Find where the given text appears and provide that cell's center as [x, y] coordinate. 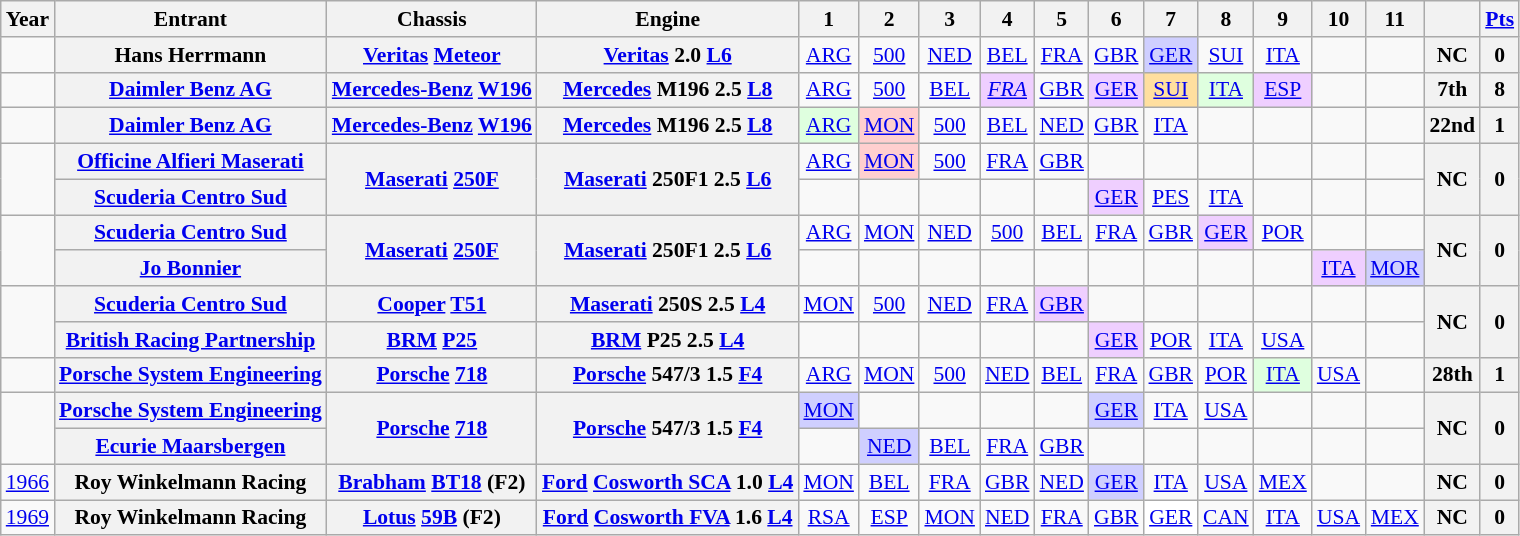
Year [28, 19]
Brabham BT18 (F2) [432, 482]
Chassis [432, 19]
Ecurie Maarsbergen [190, 447]
28th [1452, 375]
Veritas 2.0 L6 [668, 55]
9 [1283, 19]
6 [1116, 19]
11 [1394, 19]
Hans Herrmann [190, 55]
Jo Bonnier [190, 269]
Pts [1500, 19]
Officine Alfieri Maserati [190, 162]
Veritas Meteor [432, 55]
5 [1062, 19]
British Racing Partnership [190, 340]
Lotus 59B (F2) [432, 518]
1966 [28, 482]
BRM P25 [432, 340]
10 [1338, 19]
PES [1170, 197]
Ford Cosworth SCA 1.0 L4 [668, 482]
Engine [668, 19]
22nd [1452, 126]
Entrant [190, 19]
MOR [1394, 269]
BRM P25 2.5 L4 [668, 340]
1969 [28, 518]
Maserati 250S 2.5 L4 [668, 304]
Ford Cosworth FVA 1.6 L4 [668, 518]
4 [1008, 19]
7th [1452, 90]
Cooper T51 [432, 304]
CAN [1226, 518]
3 [950, 19]
2 [890, 19]
RSA [828, 518]
7 [1170, 19]
